Extract the (x, y) coordinate from the center of the cell holding the provided text.  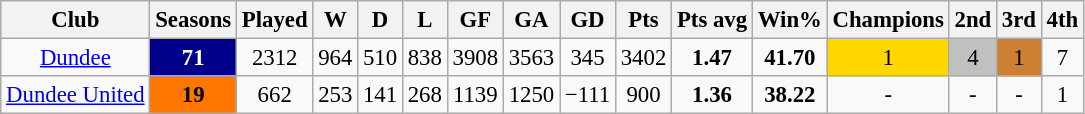
3908 (475, 58)
GA (531, 20)
141 (380, 95)
Dundee (76, 58)
Club (76, 20)
4th (1062, 20)
3563 (531, 58)
D (380, 20)
1139 (475, 95)
Dundee United (76, 95)
662 (274, 95)
900 (643, 95)
Win% (790, 20)
345 (588, 58)
1.47 (712, 58)
41.70 (790, 58)
510 (380, 58)
Seasons (194, 20)
1.36 (712, 95)
W (336, 20)
964 (336, 58)
253 (336, 95)
7 (1062, 58)
71 (194, 58)
−111 (588, 95)
Played (274, 20)
838 (424, 58)
4 (972, 58)
GF (475, 20)
Pts avg (712, 20)
268 (424, 95)
3rd (1020, 20)
GD (588, 20)
3402 (643, 58)
Champions (888, 20)
2nd (972, 20)
2312 (274, 58)
L (424, 20)
38.22 (790, 95)
19 (194, 95)
1250 (531, 95)
Pts (643, 20)
